Identify which cell holds the provided text, then report its [x, y] central coordinate. 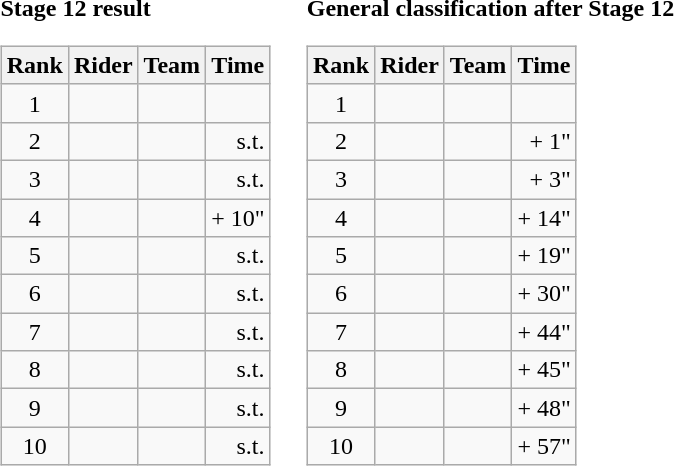
+ 57" [544, 446]
+ 19" [544, 256]
+ 3" [544, 179]
+ 10" [238, 217]
+ 44" [544, 332]
+ 45" [544, 370]
+ 14" [544, 217]
+ 48" [544, 408]
+ 1" [544, 141]
+ 30" [544, 294]
